Find where the given text appears and provide that cell's center as (x, y) coordinate. 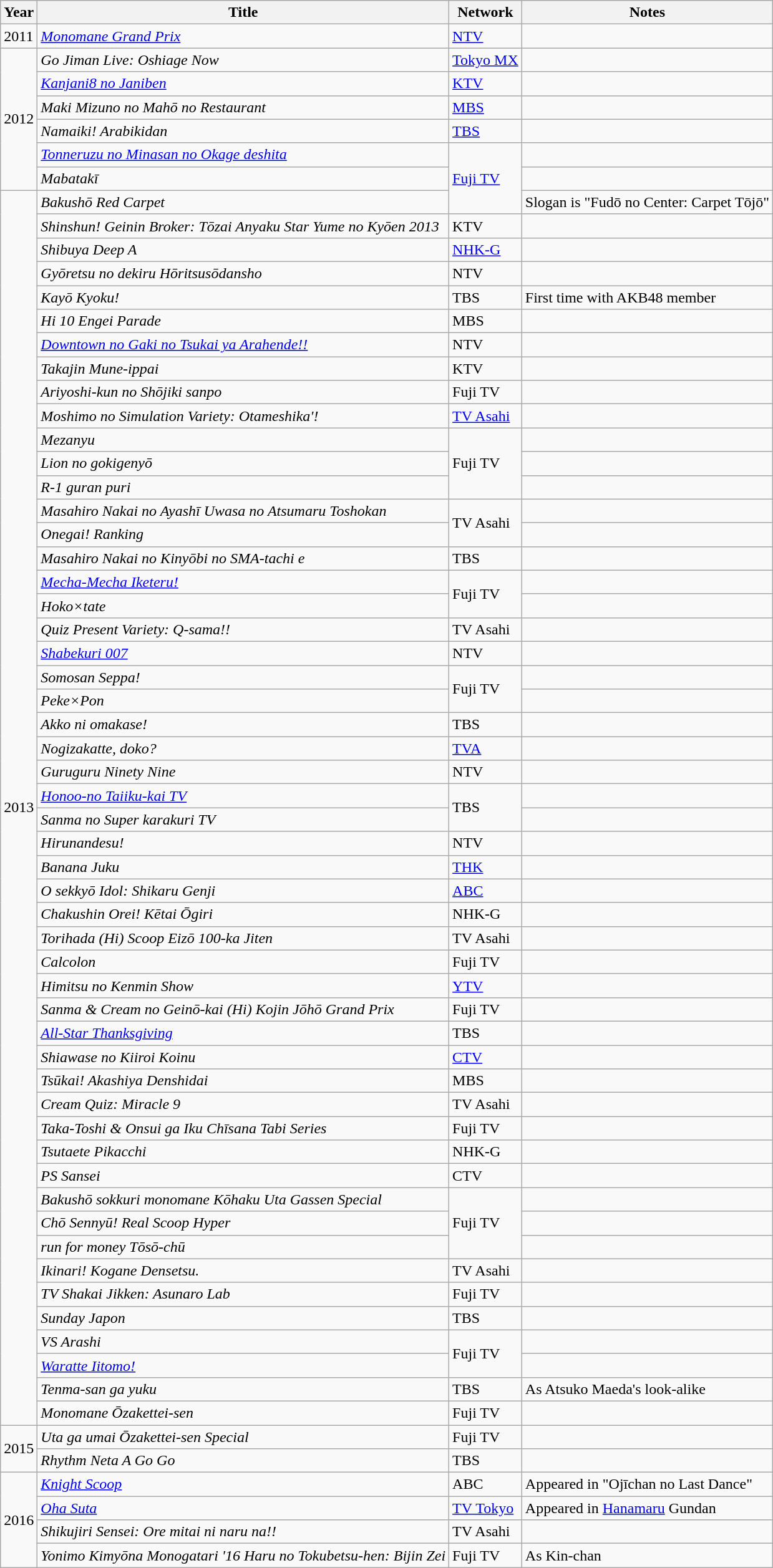
TVA (485, 748)
Monomane Grand Prix (243, 36)
O sekkyō Idol: Shikaru Genji (243, 891)
Akko ni omakase! (243, 725)
Shikujiri Sensei: Ore mitai ni naru na!! (243, 1532)
Tokyo MX (485, 60)
Nogizakatte, doko? (243, 748)
As Kin-chan (647, 1556)
Sanma & Cream no Geinō-kai (Hi) Kojin Jōhō Grand Prix (243, 1009)
Onegai! Ranking (243, 535)
Masahiro Nakai no Kinyōbi no SMA-tachi e (243, 558)
Honoo-no Taiiku-kai TV (243, 796)
Chō Sennyū! Real Scoop Hyper (243, 1223)
Oha Suta (243, 1508)
Gyōretsu no dekiru Hōritsusōdansho (243, 273)
Bakushō Red Carpet (243, 202)
Torihada (Hi) Scoop Eizō 100-ka Jiten (243, 938)
Notes (647, 12)
2015 (19, 1448)
Shiawase no Kiiroi Koinu (243, 1057)
Tsūkai! Akashiya Denshidai (243, 1081)
Mezanyu (243, 440)
Himitsu no Kenmin Show (243, 985)
Somosan Seppa! (243, 677)
Takajin Mune-ippai (243, 369)
Knight Scoop (243, 1484)
VS Arashi (243, 1342)
As Atsuko Maeda's look-alike (647, 1389)
TV Tokyo (485, 1508)
2013 (19, 807)
Ariyoshi-kun no Shōjiki sanpo (243, 392)
Bakushō sokkuri monomane Kōhaku Uta Gassen Special (243, 1199)
Hirunandesu! (243, 843)
Hoko×tate (243, 606)
Kanjani8 no Janiben (243, 84)
Quiz Present Variety: Q-sama!! (243, 629)
Tenma-san ga yuku (243, 1389)
Year (19, 12)
Taka-Toshi & Onsui ga Iku Chīsana Tabi Series (243, 1128)
R-1 guran puri (243, 487)
Appeared in "Ojīchan no Last Dance" (647, 1484)
Lion no gokigenyō (243, 463)
PS Sansei (243, 1176)
Shibuya Deep A (243, 249)
Shinshun! Geinin Broker: Tōzai Anyaku Star Yume no Kyōen 2013 (243, 226)
Waratte Iitomo! (243, 1365)
Appeared in Hanamaru Gundan (647, 1508)
Hi 10 Engei Parade (243, 321)
Rhythm Neta A Go Go (243, 1461)
Network (485, 12)
Moshimo no Simulation Variety: Otameshika'! (243, 416)
Guruguru Ninety Nine (243, 772)
Yonimo Kimyōna Monogatari '16 Haru no Tokubetsu-hen: Bijin Zei (243, 1556)
Mabatakī (243, 178)
Tsutaete Pikacchi (243, 1152)
2011 (19, 36)
First time with AKB48 member (647, 298)
Sunday Japon (243, 1318)
Go Jiman Live: Oshiage Now (243, 60)
Title (243, 12)
Shabekuri 007 (243, 653)
Monomane Ōzakettei-sen (243, 1413)
TV Shakai Jikken: Asunaro Lab (243, 1294)
Peke×Pon (243, 701)
Calcolon (243, 962)
run for money Tōsō-chū (243, 1247)
Slogan is "Fudō no Center: Carpet Tōjō" (647, 202)
THK (485, 867)
2016 (19, 1520)
Masahiro Nakai no Ayashī Uwasa no Atsumaru Toshokan (243, 511)
Downtown no Gaki no Tsukai ya Arahende!! (243, 345)
Sanma no Super karakuri TV (243, 820)
Kayō Kyoku! (243, 298)
Mecha-Mecha Iketeru! (243, 582)
Maki Mizuno no Mahō no Restaurant (243, 107)
Uta ga umai Ōzakettei-sen Special (243, 1436)
All-Star Thanksgiving (243, 1033)
Namaiki! Arabikidan (243, 131)
Chakushin Orei! Kētai Ōgiri (243, 914)
Tonneruzu no Minasan no Okage deshita (243, 155)
YTV (485, 985)
Cream Quiz: Miracle 9 (243, 1105)
Banana Juku (243, 867)
2012 (19, 119)
Ikinari! Kogane Densetsu. (243, 1270)
